Provide the [X, Y] coordinate of the cell's center where the given text is located.  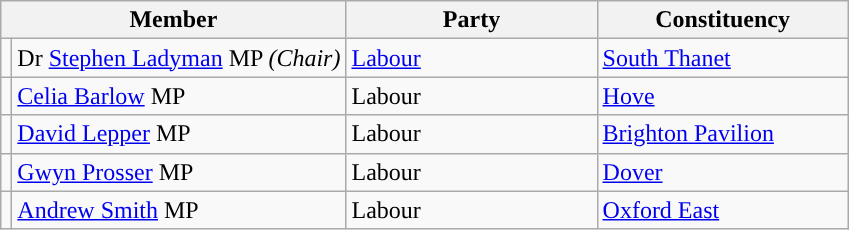
Celia Barlow MP [179, 96]
Party [472, 20]
Constituency [722, 20]
Dover [722, 172]
Gwyn Prosser MP [179, 172]
Hove [722, 96]
David Lepper MP [179, 134]
Andrew Smith MP [179, 210]
South Thanet [722, 58]
Dr Stephen Ladyman MP (Chair) [179, 58]
Brighton Pavilion [722, 134]
Member [174, 20]
Oxford East [722, 210]
